Output the (x, y) coordinate of the center of the cell containing the given text.  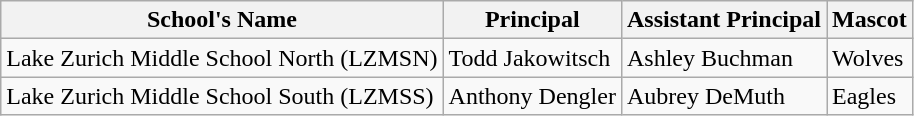
Lake Zurich Middle School South (LZMSS) (222, 96)
Mascot (869, 20)
Aubrey DeMuth (724, 96)
Wolves (869, 58)
Anthony Dengler (532, 96)
Todd Jakowitsch (532, 58)
Lake Zurich Middle School North (LZMSN) (222, 58)
Eagles (869, 96)
Assistant Principal (724, 20)
School's Name (222, 20)
Ashley Buchman (724, 58)
Principal (532, 20)
